Output the [X, Y] coordinate of the center of the cell containing the given text.  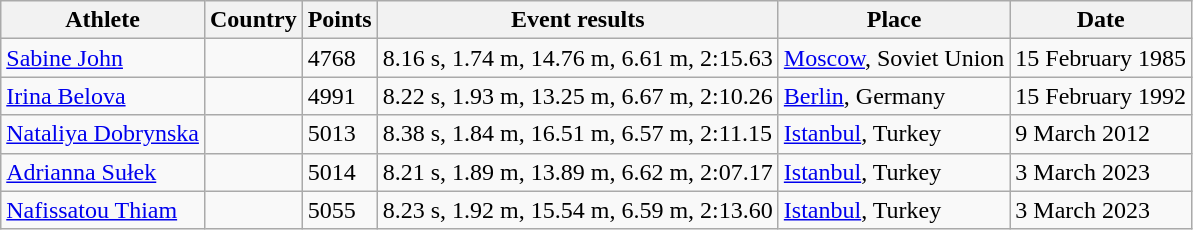
Date [1101, 20]
15 February 1985 [1101, 58]
5055 [340, 210]
8.38 s, 1.84 m, 16.51 m, 6.57 m, 2:11.15 [578, 134]
Adrianna Sułek [103, 172]
8.16 s, 1.74 m, 14.76 m, 6.61 m, 2:15.63 [578, 58]
Berlin, Germany [894, 96]
5014 [340, 172]
5013 [340, 134]
4991 [340, 96]
Sabine John [103, 58]
Nataliya Dobrynska [103, 134]
8.21 s, 1.89 m, 13.89 m, 6.62 m, 2:07.17 [578, 172]
Nafissatou Thiam [103, 210]
Place [894, 20]
15 February 1992 [1101, 96]
4768 [340, 58]
8.22 s, 1.93 m, 13.25 m, 6.67 m, 2:10.26 [578, 96]
Athlete [103, 20]
Event results [578, 20]
Points [340, 20]
Country [253, 20]
9 March 2012 [1101, 134]
Irina Belova [103, 96]
8.23 s, 1.92 m, 15.54 m, 6.59 m, 2:13.60 [578, 210]
Moscow, Soviet Union [894, 58]
